Extract the [X, Y] coordinate from the center of the cell holding the provided text.  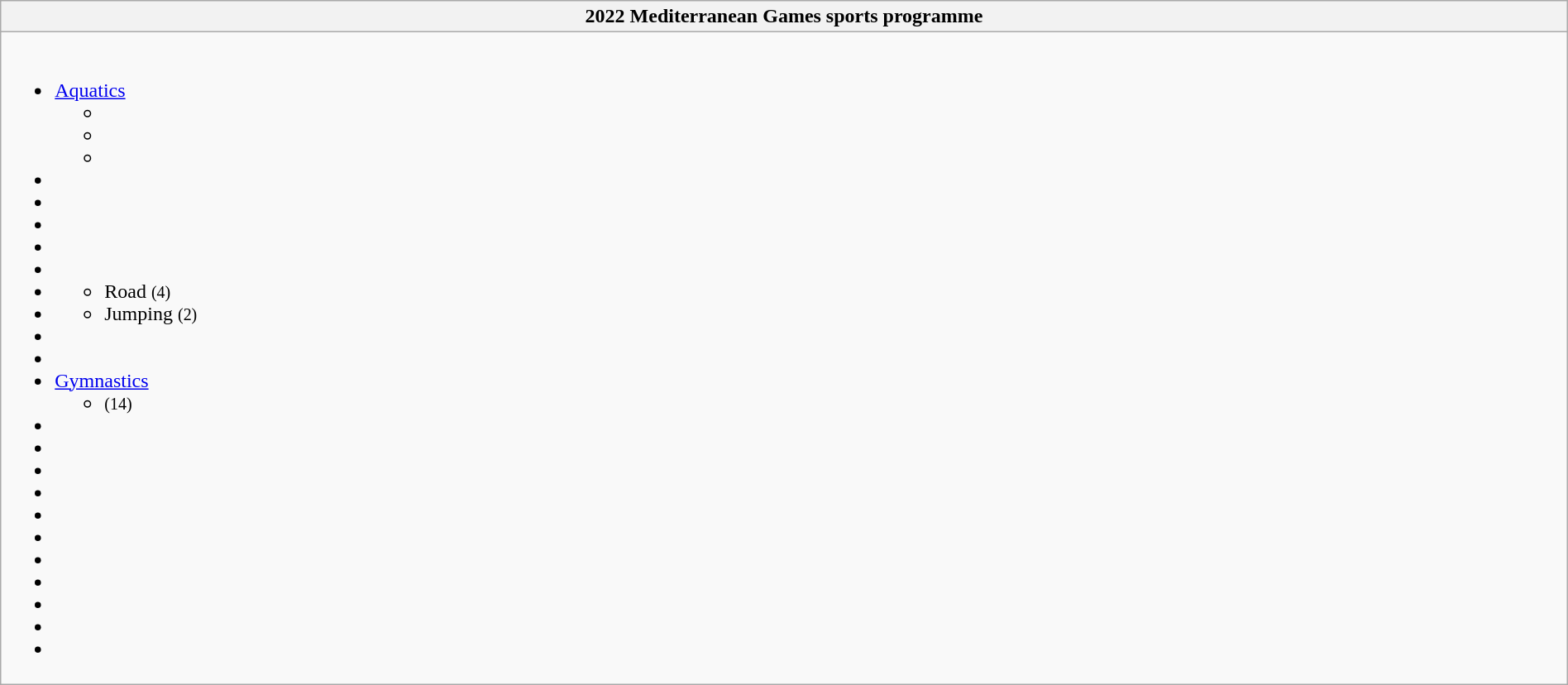
2022 Mediterranean Games sports programme [784, 17]
AquaticsRoad (4)Jumping (2)Gymnastics (14) [784, 358]
